Pinpoint the cell where the given text exists, returning its (X, Y) midpoint coordinate. 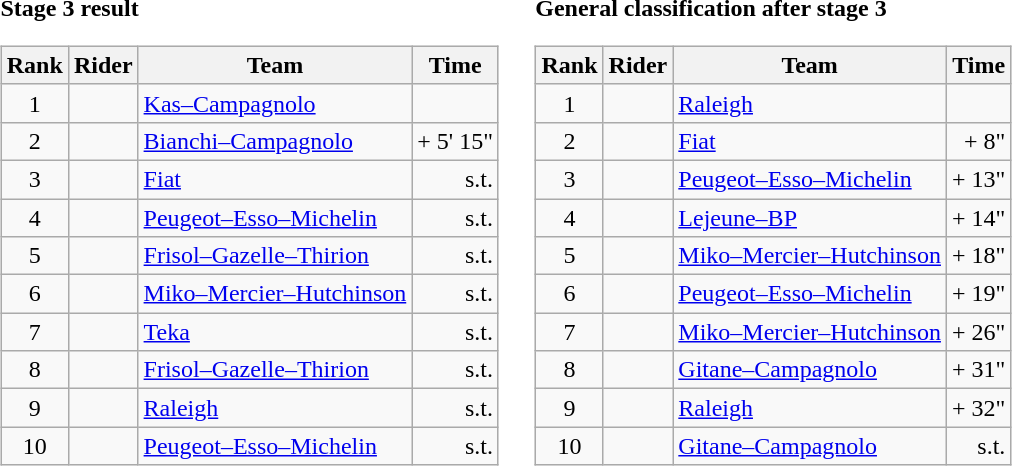
Bianchi–Campagnolo (275, 141)
+ 32" (978, 408)
+ 8" (978, 141)
+ 31" (978, 370)
Teka (275, 332)
+ 26" (978, 332)
+ 13" (978, 179)
+ 19" (978, 294)
Lejeune–BP (810, 217)
+ 18" (978, 256)
+ 5' 15" (456, 141)
Kas–Campagnolo (275, 103)
+ 14" (978, 217)
